Determine the [X, Y] coordinate at the center of the cell enclosing the given text.  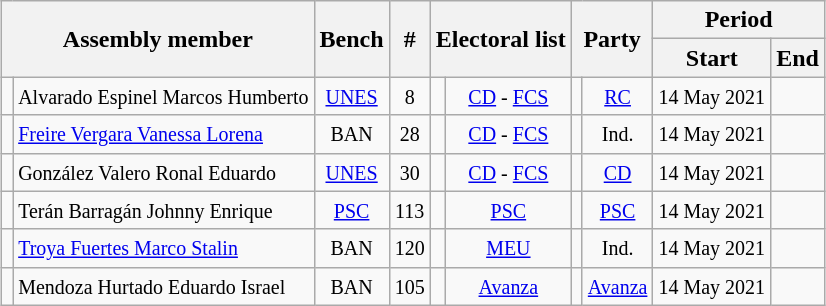
# [410, 39]
Mendoza Hurtado Eduardo Israel [164, 286]
Alvarado Espinel Marcos Humberto [164, 96]
113 [410, 210]
28 [410, 134]
120 [410, 248]
End [798, 58]
Assembly member [158, 39]
CD [618, 172]
González Valero Ronal Eduardo [164, 172]
Party [612, 39]
RC [618, 96]
Electoral list [500, 39]
105 [410, 286]
8 [410, 96]
Terán Barragán Johnny Enrique [164, 210]
Freire Vergara Vanessa Lorena [164, 134]
Bench [352, 39]
MEU [508, 248]
30 [410, 172]
Troya Fuertes Marco Stalin [164, 248]
Period [738, 20]
Start [712, 58]
